Extract the [x, y] coordinate from the center of the cell holding the provided text.  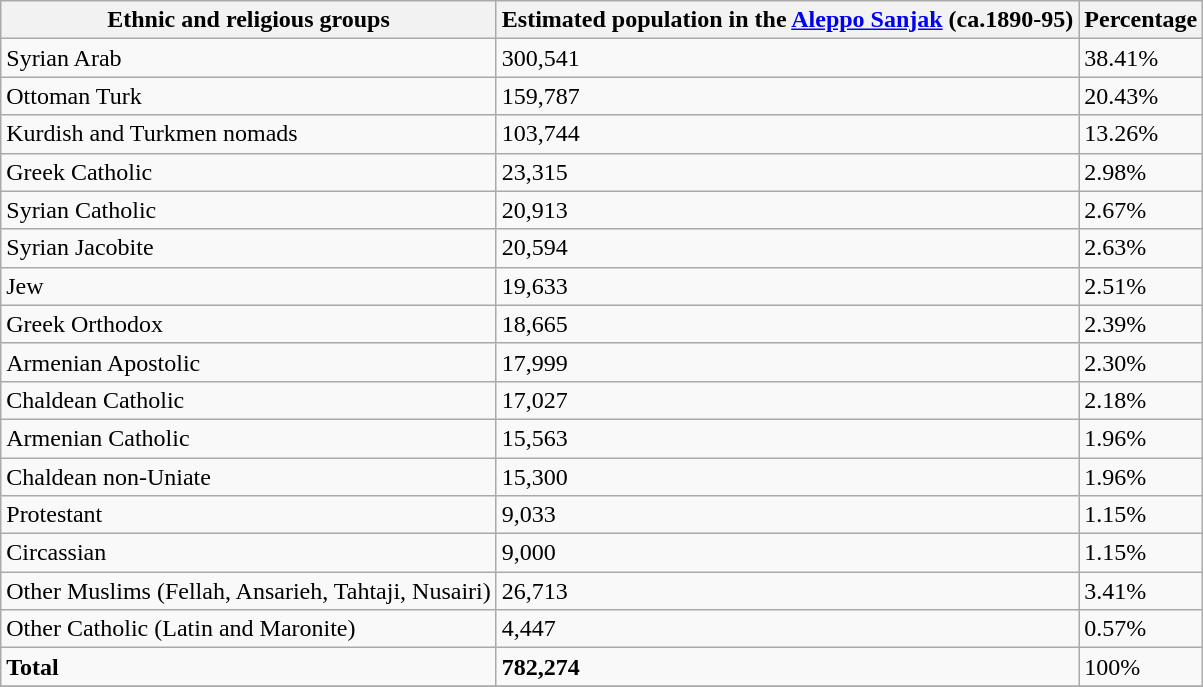
15,300 [787, 477]
Percentage [1141, 20]
2.30% [1141, 362]
Protestant [249, 515]
Kurdish and Turkmen nomads [249, 134]
17,027 [787, 400]
Chaldean non-Uniate [249, 477]
Ethnic and religious groups [249, 20]
20,594 [787, 248]
300,541 [787, 58]
2.51% [1141, 286]
Jew [249, 286]
Syrian Arab [249, 58]
2.67% [1141, 210]
17,999 [787, 362]
2.98% [1141, 172]
159,787 [787, 96]
Syrian Jacobite [249, 248]
2.18% [1141, 400]
38.41% [1141, 58]
100% [1141, 667]
103,744 [787, 134]
9,033 [787, 515]
13.26% [1141, 134]
Total [249, 667]
2.63% [1141, 248]
Other Muslims (Fellah, Ansarieh, Tahtaji, Nusairi) [249, 591]
Armenian Catholic [249, 438]
19,633 [787, 286]
0.57% [1141, 629]
3.41% [1141, 591]
9,000 [787, 553]
Other Catholic (Latin and Maronite) [249, 629]
26,713 [787, 591]
Syrian Catholic [249, 210]
23,315 [787, 172]
Greek Orthodox [249, 324]
Estimated population in the Aleppo Sanjak (ca.1890-95) [787, 20]
Circassian [249, 553]
4,447 [787, 629]
Ottoman Turk [249, 96]
Armenian Apostolic [249, 362]
18,665 [787, 324]
2.39% [1141, 324]
Chaldean Catholic [249, 400]
15,563 [787, 438]
Greek Catholic [249, 172]
20,913 [787, 210]
20.43% [1141, 96]
782,274 [787, 667]
